Detect which cell encompasses the target text, then output its [x, y] center coordinate. 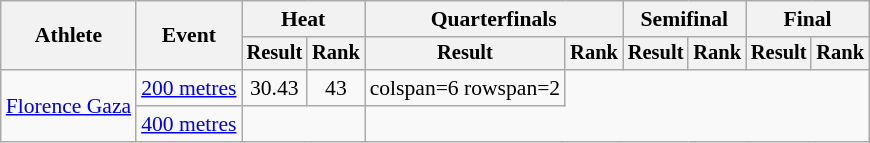
Event [188, 36]
Florence Gaza [68, 106]
200 metres [188, 88]
colspan=6 rowspan=2 [466, 88]
Semifinal [684, 19]
Final [808, 19]
400 metres [188, 124]
Athlete [68, 36]
43 [336, 88]
Heat [304, 19]
30.43 [275, 88]
Quarterfinals [494, 19]
